Capture the cell that displays the provided text and extract its (x, y) central coordinate. 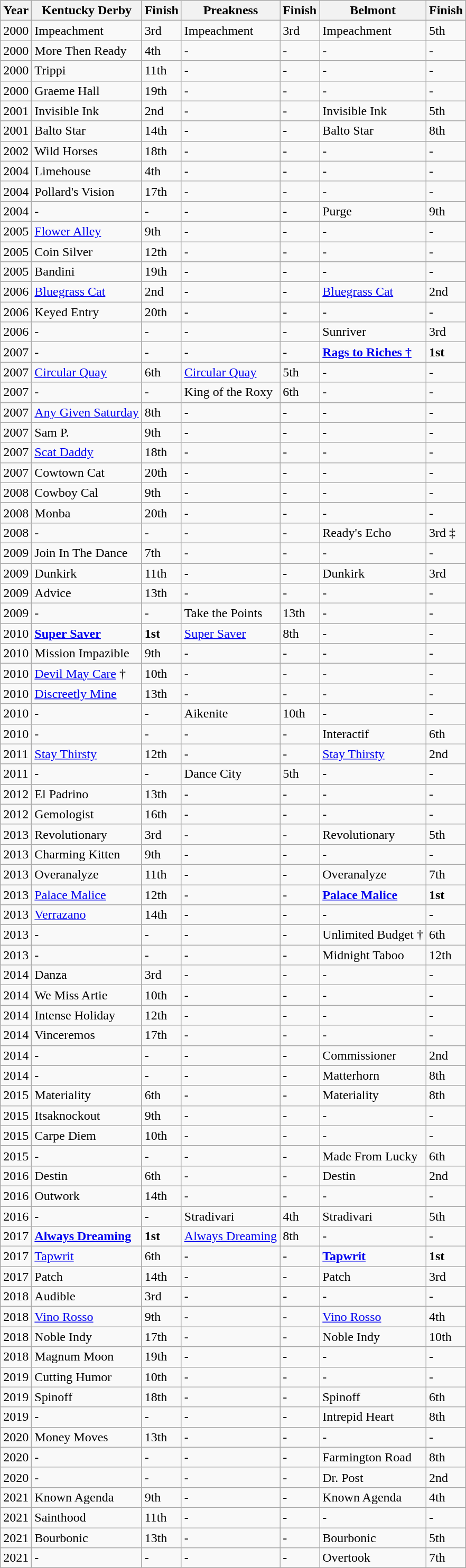
Charming Kitten (87, 854)
Limehouse (87, 171)
Ready's Echo (373, 533)
Unlimited Budget † (373, 935)
Overtook (373, 1558)
Itsaknockout (87, 1116)
Vinceremos (87, 1035)
Cowboy Cal (87, 493)
Magnum Moon (87, 1357)
Take the Points (230, 613)
Wild Horses (87, 151)
Dance City (230, 774)
Sam P. (87, 432)
Year (16, 11)
Interactif (373, 734)
Monba (87, 513)
More Then Ready (87, 51)
Gemologist (87, 814)
Commissioner (373, 1055)
Matterhorn (373, 1075)
Carpe Diem (87, 1136)
Verrazano (87, 915)
2002 (16, 151)
Rags to Riches † (373, 352)
Belmont (373, 11)
Intense Holiday (87, 1015)
Kentucky Derby (87, 11)
Farmington Road (373, 1457)
Advice (87, 593)
Aikenite (230, 714)
Sunriver (373, 332)
Purge (373, 211)
Made From Lucky (373, 1156)
Scat Daddy (87, 452)
Join In The Dance (87, 553)
King of the Roxy (230, 392)
Coin Silver (87, 252)
Preakness (230, 11)
Midnight Taboo (373, 955)
Trippi (87, 71)
Pollard's Vision (87, 191)
El Padrino (87, 794)
Sainthood (87, 1517)
16th (162, 814)
Devil May Care † (87, 674)
Danza (87, 975)
Flower Alley (87, 231)
Outwork (87, 1196)
Intrepid Heart (373, 1417)
Bandini (87, 272)
Any Given Saturday (87, 412)
Money Moves (87, 1437)
We Miss Artie (87, 995)
Audible (87, 1297)
Graeme Hall (87, 91)
Discreetly Mine (87, 694)
3rd ‡ (446, 533)
Keyed Entry (87, 312)
Cowtown Cat (87, 473)
Mission Impazible (87, 654)
Dr. Post (373, 1477)
Cutting Humor (87, 1377)
